Scan for the cell matching the given text and deliver its [X, Y] coordinate at center. 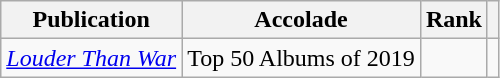
Accolade [302, 20]
Top 50 Albums of 2019 [302, 58]
Louder Than War [92, 58]
Rank [454, 20]
Publication [92, 20]
